From the cell containing the given text, extract its center point as [X, Y] coordinate. 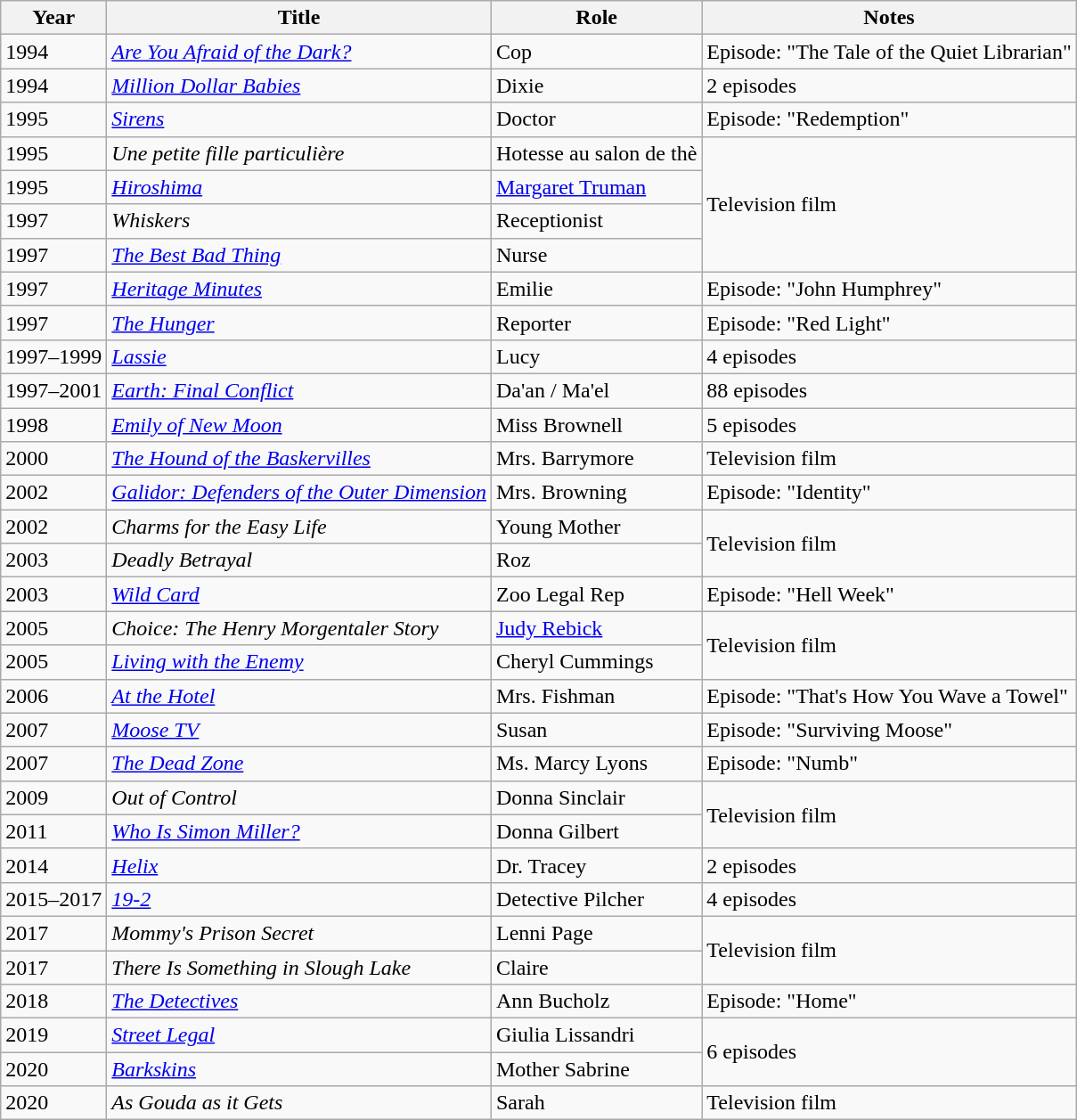
1998 [53, 425]
Episode: "Red Light" [889, 323]
Emilie [596, 289]
Detective Pilcher [596, 899]
1997–1999 [53, 356]
Earth: Final Conflict [299, 390]
Episode: "That's How You Wave a Towel" [889, 696]
Out of Control [299, 797]
Who Is Simon Miller? [299, 831]
Mrs. Fishman [596, 696]
Million Dollar Babies [299, 86]
Year [53, 18]
Charms for the Easy Life [299, 527]
Cop [596, 52]
Whiskers [299, 221]
Episode: "Hell Week" [889, 594]
Role [596, 18]
Choice: The Henry Morgentaler Story [299, 628]
Judy Rebick [596, 628]
19-2 [299, 899]
Heritage Minutes [299, 289]
6 episodes [889, 1052]
Deadly Betrayal [299, 560]
Episode: "Numb" [889, 764]
Episode: "Home" [889, 1001]
5 episodes [889, 425]
Donna Sinclair [596, 797]
2000 [53, 459]
Street Legal [299, 1035]
1997–2001 [53, 390]
Roz [596, 560]
The Best Bad Thing [299, 255]
Moose TV [299, 730]
Galidor: Defenders of the Outer Dimension [299, 493]
Une petite fille particulière [299, 153]
Dr. Tracey [596, 865]
Title [299, 18]
Are You Afraid of the Dark? [299, 52]
Nurse [596, 255]
Hotesse au salon de thè [596, 153]
Mother Sabrine [596, 1069]
Helix [299, 865]
Claire [596, 967]
Notes [889, 18]
Lucy [596, 356]
Episode: "The Tale of the Quiet Librarian" [889, 52]
2006 [53, 696]
The Hunger [299, 323]
2009 [53, 797]
Miss Brownell [596, 425]
88 episodes [889, 390]
Episode: "Redemption" [889, 119]
Receptionist [596, 221]
Ms. Marcy Lyons [596, 764]
The Dead Zone [299, 764]
Cheryl Cummings [596, 662]
As Gouda as it Gets [299, 1103]
Episode: "John Humphrey" [889, 289]
2019 [53, 1035]
2014 [53, 865]
There Is Something in Slough Lake [299, 967]
Sirens [299, 119]
Donna Gilbert [596, 831]
Mrs. Browning [596, 493]
Lenni Page [596, 933]
Hiroshima [299, 187]
2011 [53, 831]
2018 [53, 1001]
The Hound of the Baskervilles [299, 459]
Wild Card [299, 594]
2015–2017 [53, 899]
Mommy's Prison Secret [299, 933]
Susan [596, 730]
Lassie [299, 356]
Episode: "Identity" [889, 493]
The Detectives [299, 1001]
Dixie [596, 86]
Episode: "Surviving Moose" [889, 730]
Ann Bucholz [596, 1001]
Zoo Legal Rep [596, 594]
Giulia Lissandri [596, 1035]
Doctor [596, 119]
Emily of New Moon [299, 425]
Reporter [596, 323]
Living with the Enemy [299, 662]
Young Mother [596, 527]
Mrs. Barrymore [596, 459]
Da'an / Ma'el [596, 390]
Sarah [596, 1103]
Barkskins [299, 1069]
Margaret Truman [596, 187]
At the Hotel [299, 696]
